Pinpoint the cell where the given text exists, returning its [X, Y] midpoint coordinate. 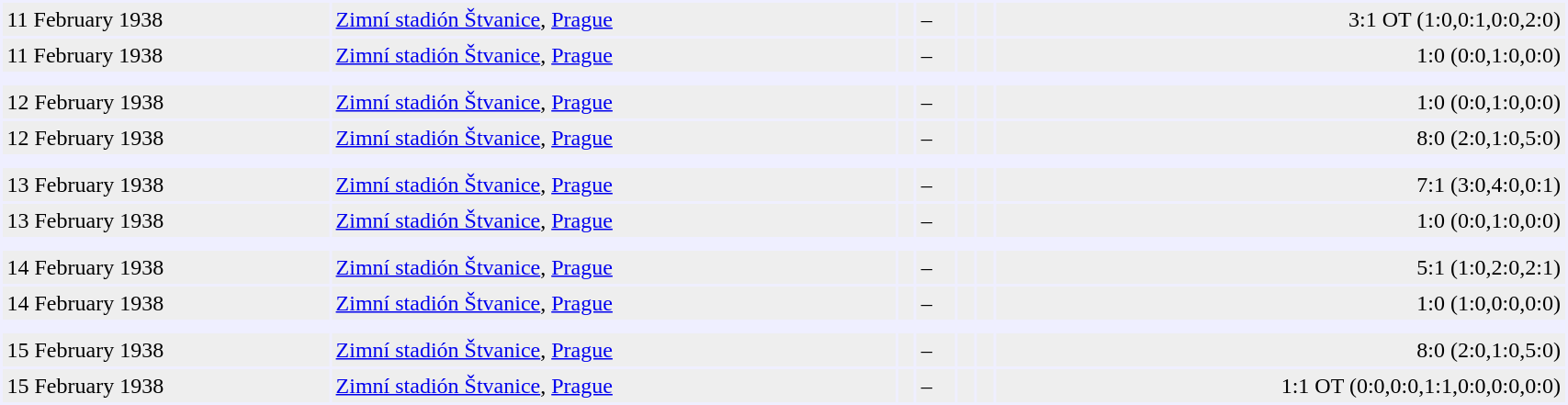
3:1 OT (1:0,0:1,0:0,2:0) [1280, 19]
5:1 (1:0,2:0,2:1) [1280, 267]
7:1 (3:0,4:0,0:1) [1280, 185]
1:0 (1:0,0:0,0:0) [1280, 303]
1:1 OT (0:0,0:0,1:1,0:0,0:0,0:0) [1280, 386]
